Capture the cell that displays the provided text and extract its [X, Y] central coordinate. 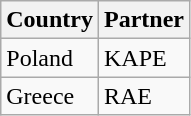
KAPE [144, 58]
Partner [144, 20]
RAE [144, 96]
Greece [50, 96]
Country [50, 20]
Poland [50, 58]
